Find where the given text appears and provide that cell's center as (x, y) coordinate. 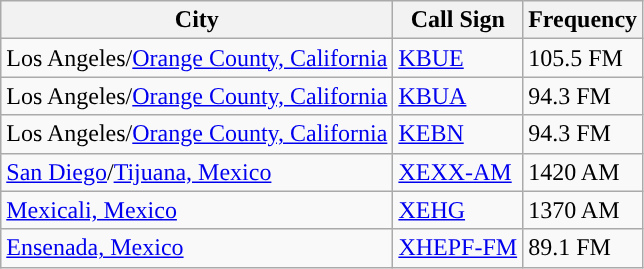
1420 AM (583, 172)
1370 AM (583, 210)
Frequency (583, 20)
XEHG (458, 210)
City (197, 20)
KBUA (458, 96)
XEXX-AM (458, 172)
KEBN (458, 134)
XHEPF-FM (458, 248)
105.5 FM (583, 58)
89.1 FM (583, 248)
Mexicali, Mexico (197, 210)
Call Sign (458, 20)
KBUE (458, 58)
San Diego/Tijuana, Mexico (197, 172)
Ensenada, Mexico (197, 248)
